Identify which cell holds the provided text, then report its (x, y) central coordinate. 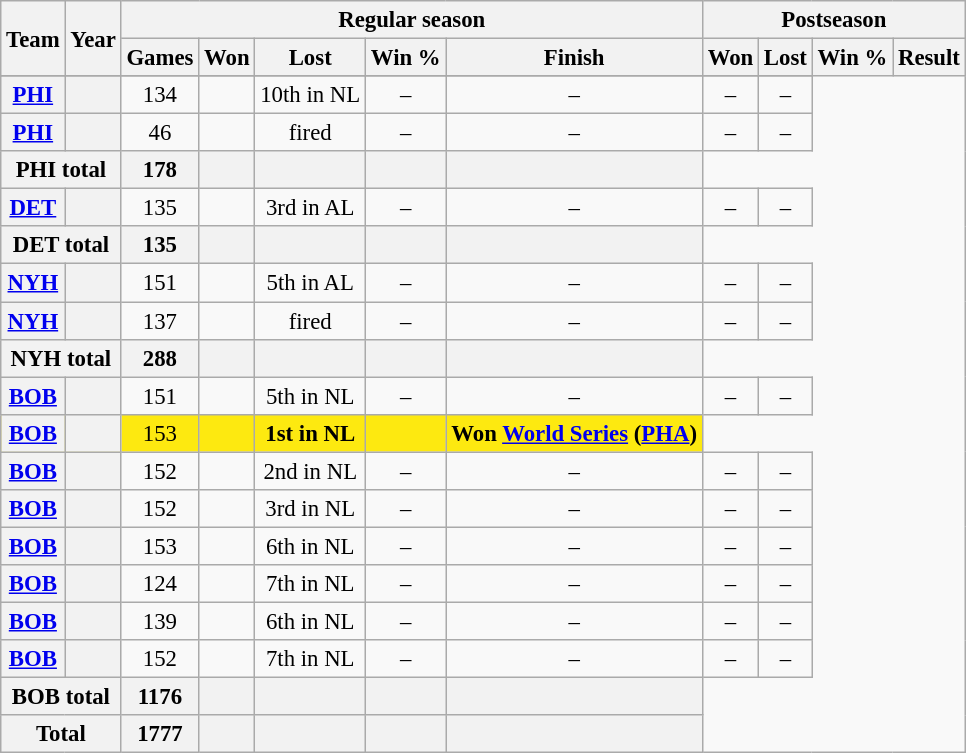
NYH total (61, 358)
Finish (574, 58)
1st in NL (310, 433)
139 (160, 621)
BOB total (61, 697)
5th in NL (310, 396)
134 (160, 95)
124 (160, 584)
DET total (61, 245)
1777 (160, 734)
288 (160, 358)
Regular season (412, 20)
Games (160, 58)
Total (61, 734)
3rd in NL (310, 509)
Result (930, 58)
1176 (160, 697)
Postseason (834, 20)
10th in NL (310, 95)
DET (33, 208)
178 (160, 170)
3rd in AL (310, 208)
Year (93, 38)
PHI total (61, 170)
Team (33, 38)
5th in AL (310, 283)
Won World Series (PHA) (574, 433)
137 (160, 321)
46 (160, 133)
2nd in NL (310, 471)
